Identify which cell holds the provided text, then report its (x, y) central coordinate. 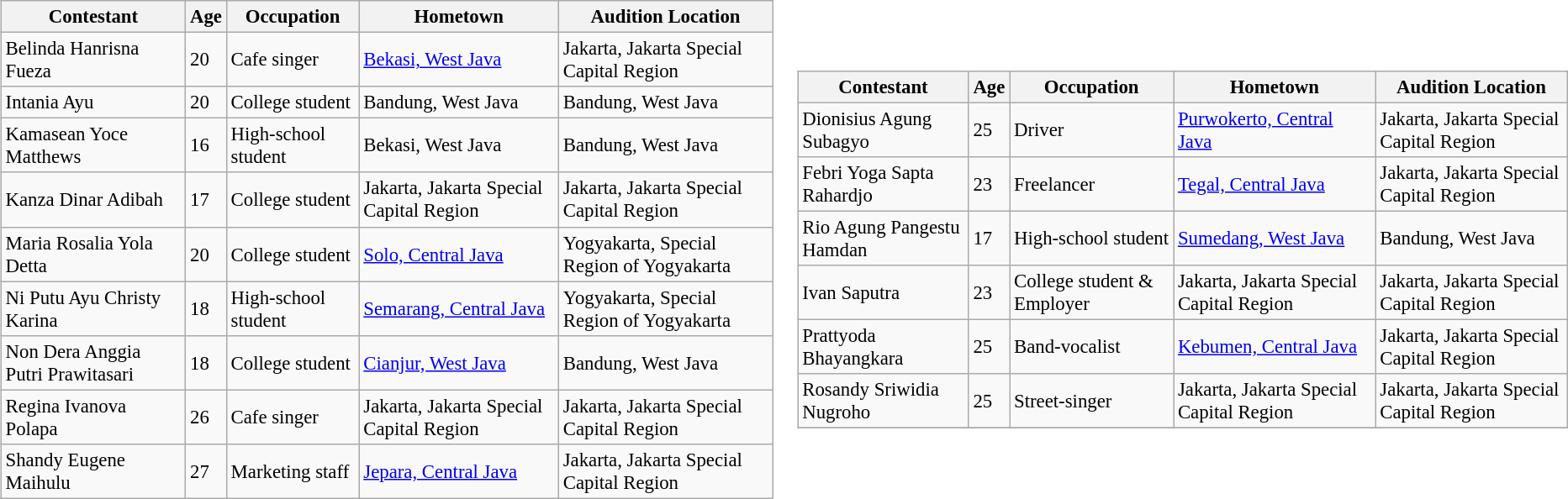
Dionisius Agung Subagyo (883, 129)
Regina Ivanova Polapa (92, 417)
Maria Rosalia Yola Detta (92, 254)
Non Dera Anggia Putri Prawitasari (92, 363)
Shandy Eugene Maihulu (92, 470)
Band-vocalist (1091, 346)
Freelancer (1091, 185)
Cianjur, West Java (459, 363)
Kamasean Yoce Matthews (92, 146)
Solo, Central Java (459, 254)
16 (207, 146)
Ni Putu Ayu Christy Karina (92, 309)
27 (207, 470)
Street-singer (1091, 402)
Marketing staff (293, 470)
Belinda Hanrisna Fueza (92, 60)
Kanza Dinar Adibah (92, 200)
Kebumen, Central Java (1275, 346)
Rosandy Sriwidia Nugroho (883, 402)
Rio Agung Pangestu Hamdan (883, 239)
Prattyoda Bhayangkara (883, 346)
Febri Yoga Sapta Rahardjo (883, 185)
Purwokerto, Central Java (1275, 129)
Semarang, Central Java (459, 309)
Jepara, Central Java (459, 470)
College student & Employer (1091, 292)
Tegal, Central Java (1275, 185)
Ivan Saputra (883, 292)
Intania Ayu (92, 102)
Sumedang, West Java (1275, 239)
26 (207, 417)
Driver (1091, 129)
